Output the [x, y] coordinate of the center of the cell containing the given text.  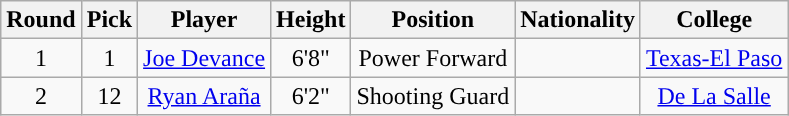
12 [109, 96]
De La Salle [714, 96]
Pick [109, 20]
College [714, 20]
6'8" [311, 58]
Round [41, 20]
Nationality [578, 20]
Texas-El Paso [714, 58]
Joe Devance [204, 58]
Ryan Araña [204, 96]
2 [41, 96]
Player [204, 20]
Power Forward [433, 58]
Height [311, 20]
Position [433, 20]
6'2" [311, 96]
Shooting Guard [433, 96]
